Pinpoint the cell where the given text exists, returning its (x, y) midpoint coordinate. 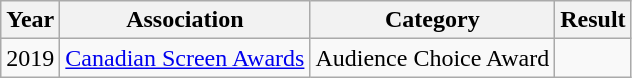
Canadian Screen Awards (185, 58)
Result (593, 20)
Category (432, 20)
Audience Choice Award (432, 58)
Year (30, 20)
Association (185, 20)
2019 (30, 58)
